Locate the cell with the specified text and output its [X, Y] center coordinate. 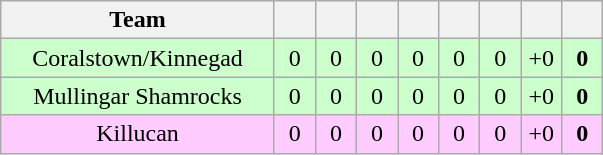
Mullingar Shamrocks [138, 96]
Killucan [138, 134]
Team [138, 20]
Coralstown/Kinnegad [138, 58]
